Determine the (X, Y) coordinate at the center of the cell enclosing the given text.  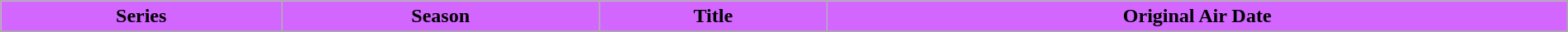
Season (441, 16)
Title (713, 16)
Series (141, 16)
Original Air Date (1198, 16)
